Return the (x, y) coordinate for the center point of the cell that contains the specified text.  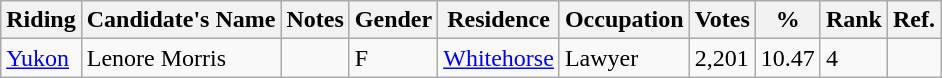
Votes (722, 20)
Yukon (41, 58)
Gender (393, 20)
Candidate's Name (181, 20)
Whitehorse (499, 58)
2,201 (722, 58)
Notes (315, 20)
F (393, 58)
Ref. (914, 20)
Rank (854, 20)
% (788, 20)
10.47 (788, 58)
4 (854, 58)
Lawyer (624, 58)
Occupation (624, 20)
Residence (499, 20)
Lenore Morris (181, 58)
Riding (41, 20)
